Extract the (x, y) coordinate from the center of the cell holding the provided text.  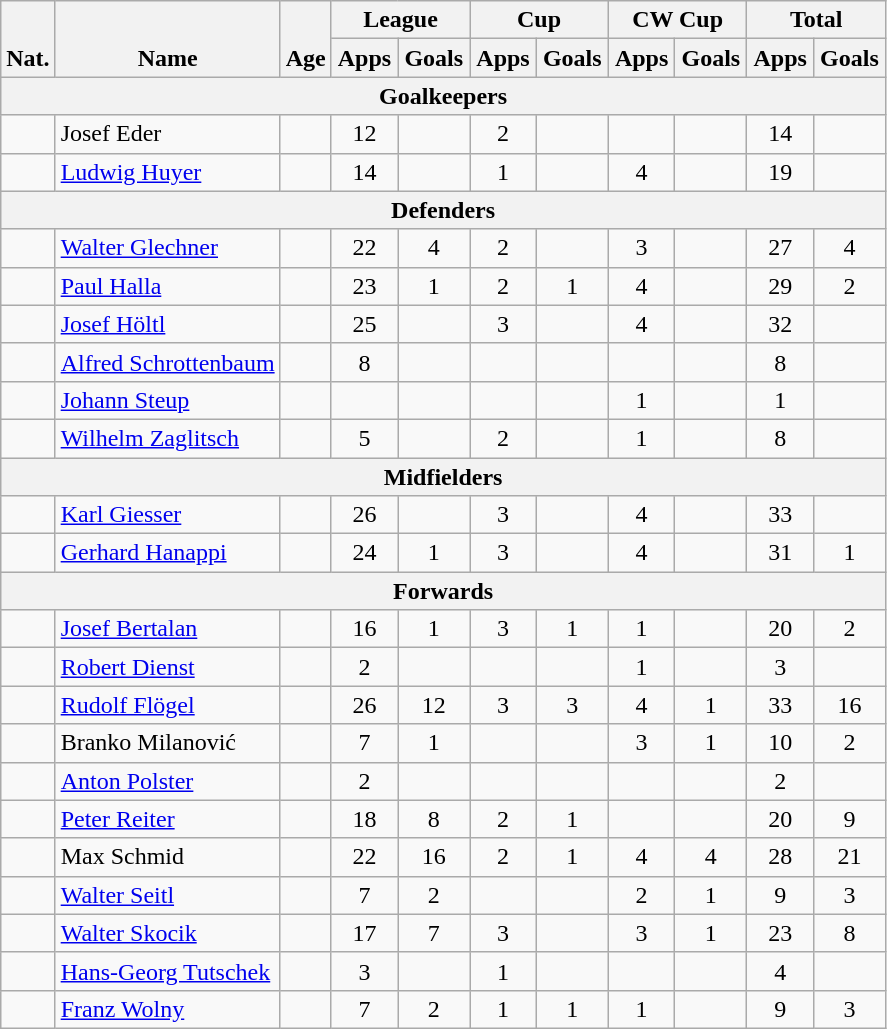
Branko Milanović (168, 743)
Total (816, 20)
Forwards (444, 591)
CW Cup (678, 20)
5 (364, 438)
Josef Eder (168, 134)
Franz Wolny (168, 1009)
27 (780, 248)
10 (780, 743)
18 (364, 819)
17 (364, 933)
League (400, 20)
Gerhard Hanappi (168, 553)
Nat. (28, 39)
Robert Dienst (168, 667)
25 (364, 324)
32 (780, 324)
Walter Seitl (168, 895)
Name (168, 39)
Goalkeepers (444, 96)
21 (849, 857)
Walter Skocik (168, 933)
Walter Glechner (168, 248)
24 (364, 553)
Ludwig Huyer (168, 172)
Defenders (444, 210)
Alfred Schrottenbaum (168, 362)
Josef Bertalan (168, 629)
Karl Giesser (168, 515)
Paul Halla (168, 286)
Age (306, 39)
Hans-Georg Tutschek (168, 971)
Max Schmid (168, 857)
Anton Polster (168, 781)
Johann Steup (168, 400)
Peter Reiter (168, 819)
Rudolf Flögel (168, 705)
Josef Höltl (168, 324)
Midfielders (444, 477)
28 (780, 857)
29 (780, 286)
Cup (540, 20)
Wilhelm Zaglitsch (168, 438)
19 (780, 172)
31 (780, 553)
